Provide the (x, y) coordinate of the cell's center where the given text is located.  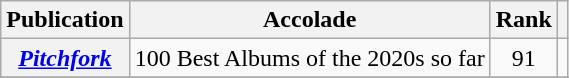
Rank (524, 20)
Accolade (310, 20)
100 Best Albums of the 2020s so far (310, 58)
Pitchfork (65, 58)
91 (524, 58)
Publication (65, 20)
